Locate the cell with the specified text and output its [X, Y] center coordinate. 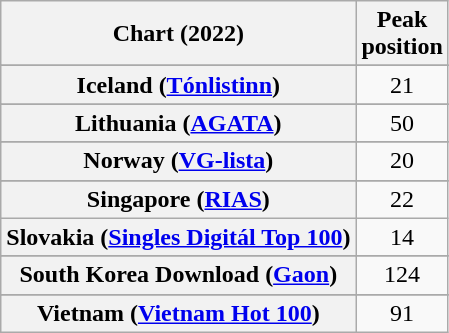
Vietnam (Vietnam Hot 100) [178, 313]
Singapore (RIAS) [178, 199]
Chart (2022) [178, 34]
Slovakia (Singles Digitál Top 100) [178, 237]
20 [402, 161]
91 [402, 313]
22 [402, 199]
Norway (VG-lista) [178, 161]
Lithuania (AGATA) [178, 123]
21 [402, 85]
Peakposition [402, 34]
South Korea Download (Gaon) [178, 275]
Iceland (Tónlistinn) [178, 85]
14 [402, 237]
124 [402, 275]
50 [402, 123]
